Scan for the cell matching the given text and deliver its (X, Y) coordinate at center. 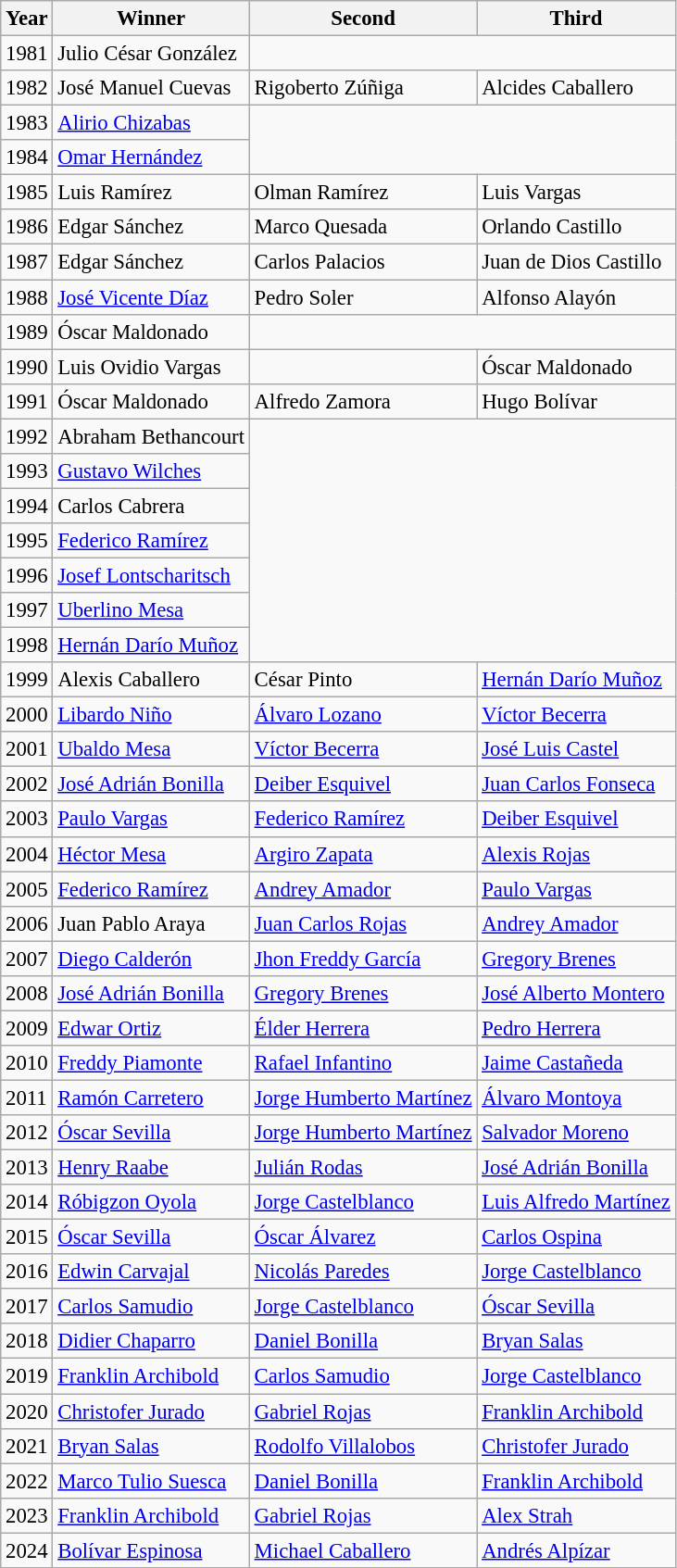
Hugo Bolívar (576, 401)
2012 (27, 1133)
1985 (27, 193)
1997 (27, 610)
Ramón Carretero (151, 1098)
1986 (27, 227)
Luis Vargas (576, 193)
2020 (27, 1411)
2008 (27, 994)
José Vicente Díaz (151, 297)
2014 (27, 1202)
Pedro Soler (363, 297)
Orlando Castillo (576, 227)
Bolívar Espinosa (151, 1550)
Gustavo Wilches (151, 471)
Salvador Moreno (576, 1133)
2003 (27, 820)
2001 (27, 749)
Alexis Caballero (151, 680)
2006 (27, 923)
Carlos Ospina (576, 1237)
2024 (27, 1550)
2004 (27, 854)
Juan Carlos Rojas (363, 923)
Luis Ramírez (151, 193)
Rafael Infantino (363, 1063)
José Luis Castel (576, 749)
1995 (27, 541)
Jaime Castañeda (576, 1063)
Rigoberto Zúñiga (363, 88)
2019 (27, 1376)
Alex Strah (576, 1515)
1982 (27, 88)
2000 (27, 715)
Héctor Mesa (151, 854)
Alfredo Zamora (363, 401)
1993 (27, 471)
2011 (27, 1098)
Róbigzon Oyola (151, 1202)
Olman Ramírez (363, 193)
1996 (27, 575)
Edwar Ortiz (151, 1028)
Élder Herrera (363, 1028)
Juan Carlos Fonseca (576, 784)
Omar Hernández (151, 157)
Diego Calderón (151, 959)
1988 (27, 297)
José Alberto Montero (576, 994)
Julio César González (151, 54)
1998 (27, 646)
2009 (27, 1028)
Rodolfo Villalobos (363, 1446)
1983 (27, 123)
Winner (151, 19)
2022 (27, 1481)
Edwin Carvajal (151, 1272)
2018 (27, 1342)
2016 (27, 1272)
Juan Pablo Araya (151, 923)
Álvaro Montoya (576, 1098)
Julián Rodas (363, 1168)
1999 (27, 680)
1994 (27, 506)
César Pinto (363, 680)
2017 (27, 1307)
Luis Ovidio Vargas (151, 367)
Alirio Chizabas (151, 123)
2005 (27, 889)
Juan de Dios Castillo (576, 262)
Alfonso Alayón (576, 297)
1984 (27, 157)
Year (27, 19)
Josef Lontscharitsch (151, 575)
2021 (27, 1446)
Luis Alfredo Martínez (576, 1202)
2013 (27, 1168)
Jhon Freddy García (363, 959)
Argiro Zapata (363, 854)
2002 (27, 784)
Óscar Álvarez (363, 1237)
Pedro Herrera (576, 1028)
Libardo Niño (151, 715)
1991 (27, 401)
2015 (27, 1237)
José Manuel Cuevas (151, 88)
Carlos Cabrera (151, 506)
Nicolás Paredes (363, 1272)
Andrés Alpízar (576, 1550)
Didier Chaparro (151, 1342)
1992 (27, 436)
Henry Raabe (151, 1168)
Michael Caballero (363, 1550)
Marco Quesada (363, 227)
Freddy Piamonte (151, 1063)
Second (363, 19)
2010 (27, 1063)
1989 (27, 332)
Third (576, 19)
Alexis Rojas (576, 854)
Ubaldo Mesa (151, 749)
2007 (27, 959)
1981 (27, 54)
2023 (27, 1515)
1987 (27, 262)
Álvaro Lozano (363, 715)
Uberlino Mesa (151, 610)
Abraham Bethancourt (151, 436)
Carlos Palacios (363, 262)
1990 (27, 367)
Alcides Caballero (576, 88)
Marco Tulio Suesca (151, 1481)
